Return (X, Y) of the center of cell containing provided text 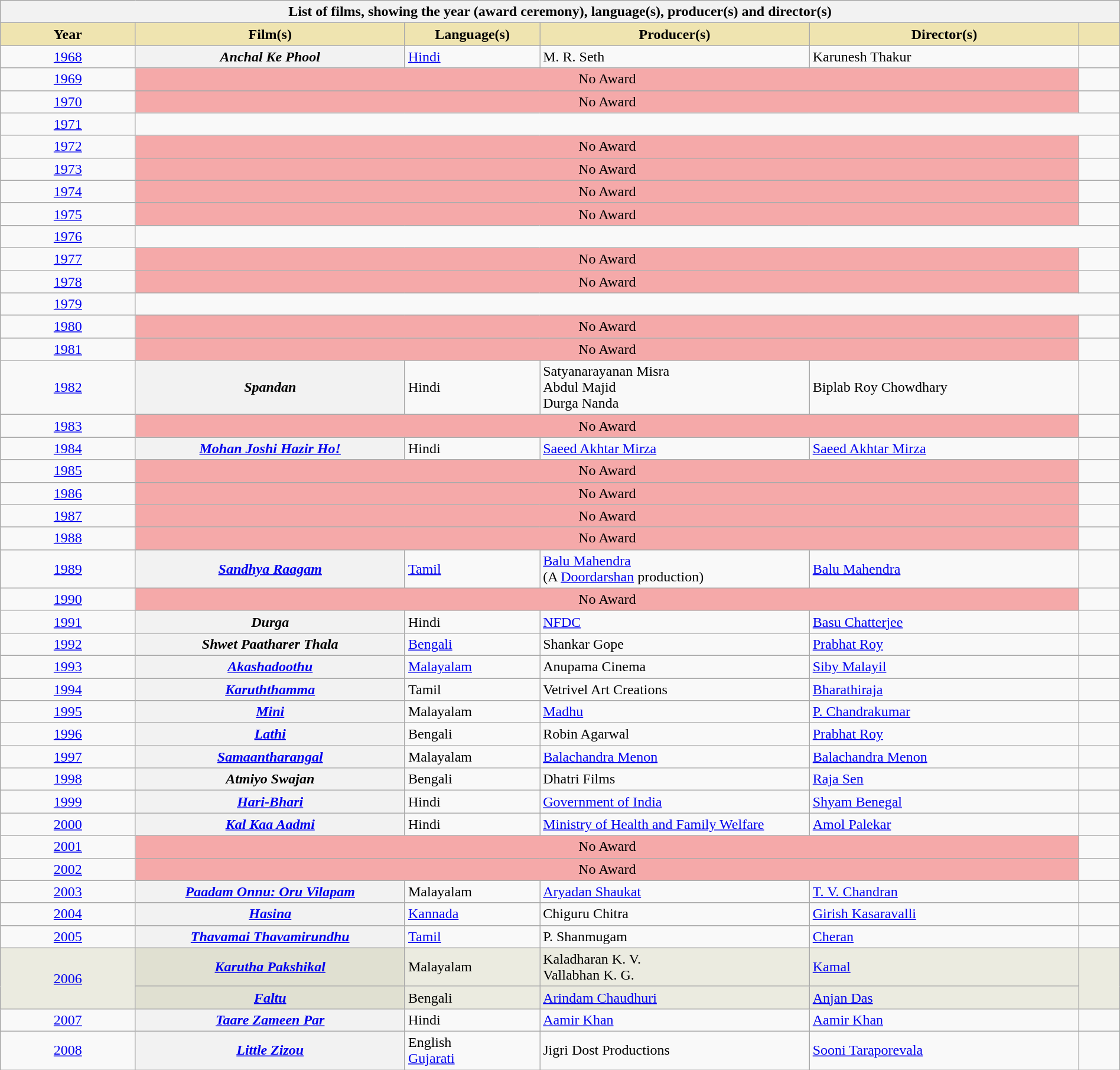
1983 (68, 426)
P. Shanmugam (675, 936)
Balu Mahendra (A Doordarshan production) (675, 568)
Samaantharangal (270, 757)
Vetrivel Art Creations (675, 690)
1987 (68, 516)
1999 (68, 802)
1974 (68, 191)
Mohan Joshi Hazir Ho! (270, 448)
1976 (68, 236)
1977 (68, 259)
2008 (68, 1051)
Faltu (270, 997)
Kannada (472, 914)
List of films, showing the year (award ceremony), language(s), producer(s) and director(s) (560, 12)
Thavamai Thavamirundhu (270, 936)
M. R. Seth (675, 57)
Government of India (675, 802)
1984 (68, 448)
Basu Chatterjee (944, 622)
Shankar Gope (675, 644)
Girish Kasaravalli (944, 914)
P. Chandrakumar (944, 712)
Shwet Paatharer Thala (270, 644)
Karuththamma (270, 690)
2006 (68, 978)
2000 (68, 824)
Anjan Das (944, 997)
Sandhya Raagam (270, 568)
Anupama Cinema (675, 666)
1988 (68, 538)
Hasina (270, 914)
2004 (68, 914)
Little Zizou (270, 1051)
Mini (270, 712)
Arindam Chaudhuri (675, 997)
2002 (68, 869)
2007 (68, 1020)
1990 (68, 599)
1994 (68, 690)
Robin Agarwal (675, 734)
Year (68, 34)
1979 (68, 304)
Producer(s) (675, 34)
Biplab Roy Chowdhary (944, 388)
Kamal (944, 967)
1992 (68, 644)
Raja Sen (944, 779)
Karunesh Thakur (944, 57)
Shyam Benegal (944, 802)
1973 (68, 169)
Kal Kaa Aadmi (270, 824)
Balu Mahendra (944, 568)
1997 (68, 757)
2005 (68, 936)
1969 (68, 79)
Bharathiraja (944, 690)
1975 (68, 214)
Ministry of Health and Family Welfare (675, 824)
Akashadoothu (270, 666)
Madhu (675, 712)
Hari-Bhari (270, 802)
Anchal Ke Phool (270, 57)
NFDC (675, 622)
Paadam Onnu: Oru Vilapam (270, 892)
Taare Zameen Par (270, 1020)
Lathi (270, 734)
Chiguru Chitra (675, 914)
1972 (68, 147)
Aryadan Shaukat (675, 892)
1980 (68, 327)
Film(s) (270, 34)
Spandan (270, 388)
1968 (68, 57)
Language(s) (472, 34)
Siby Malayil (944, 666)
1991 (68, 622)
Sooni Taraporevala (944, 1051)
Satyanarayanan MisraAbdul MajidDurga Nanda (675, 388)
1989 (68, 568)
1986 (68, 493)
Karutha Pakshikal (270, 967)
1981 (68, 349)
1971 (68, 124)
Atmiyo Swajan (270, 779)
2001 (68, 847)
1996 (68, 734)
Amol Palekar (944, 824)
T. V. Chandran (944, 892)
1995 (68, 712)
1982 (68, 388)
1970 (68, 102)
1993 (68, 666)
Dhatri Films (675, 779)
EnglishGujarati (472, 1051)
Durga (270, 622)
1978 (68, 282)
Kaladharan K. V.Vallabhan K. G. (675, 967)
1985 (68, 471)
1998 (68, 779)
Director(s) (944, 34)
2003 (68, 892)
Cheran (944, 936)
Jigri Dost Productions (675, 1051)
